Output the [x, y] coordinate of the center of the cell containing the given text.  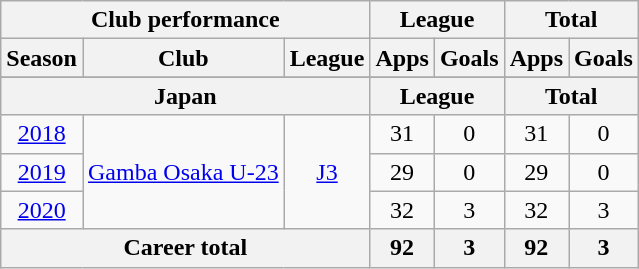
Japan [186, 96]
Club [183, 58]
Career total [186, 248]
Club performance [186, 20]
2019 [42, 172]
2020 [42, 210]
J3 [327, 172]
2018 [42, 134]
Season [42, 58]
Gamba Osaka U-23 [183, 172]
